Search for the cell housing the specified text and yield its (x, y) center coordinate. 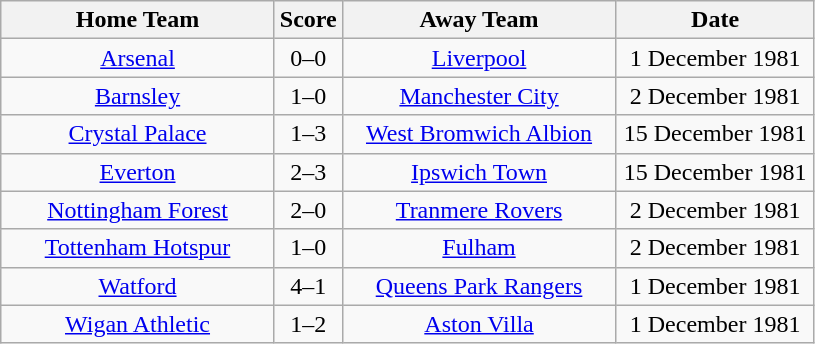
Watford (138, 286)
Arsenal (138, 58)
Nottingham Forest (138, 210)
West Bromwich Albion (479, 134)
Date (716, 20)
4–1 (308, 286)
Away Team (479, 20)
Everton (138, 172)
Liverpool (479, 58)
Queens Park Rangers (479, 286)
Aston Villa (479, 324)
1–2 (308, 324)
Home Team (138, 20)
Tranmere Rovers (479, 210)
Ipswich Town (479, 172)
2–0 (308, 210)
Barnsley (138, 96)
2–3 (308, 172)
Fulham (479, 248)
Crystal Palace (138, 134)
0–0 (308, 58)
Wigan Athletic (138, 324)
Tottenham Hotspur (138, 248)
Score (308, 20)
Manchester City (479, 96)
1–3 (308, 134)
